For the text-containing cell, return its midpoint in (X, Y) coordinate format. 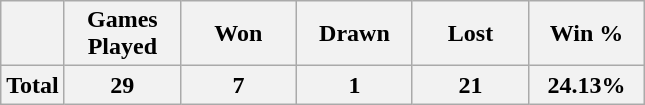
29 (122, 85)
Win % (587, 34)
Games Played (122, 34)
1 (354, 85)
21 (470, 85)
7 (238, 85)
Won (238, 34)
Drawn (354, 34)
24.13% (587, 85)
Total (33, 85)
Lost (470, 34)
